Search for the cell housing the specified text and yield its [X, Y] center coordinate. 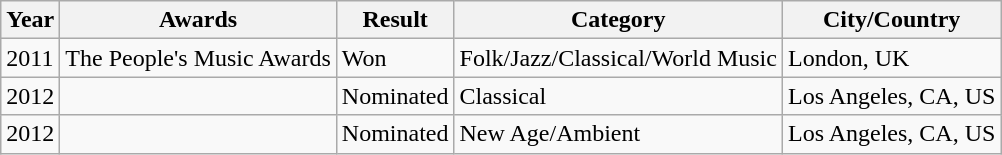
City/Country [891, 20]
2011 [30, 58]
London, UK [891, 58]
Result [395, 20]
Awards [198, 20]
The People's Music Awards [198, 58]
Folk/Jazz/Classical/World Music [618, 58]
Year [30, 20]
New Age/Ambient [618, 134]
Category [618, 20]
Classical [618, 96]
Won [395, 58]
